Locate the cell with the specified text and output its [x, y] center coordinate. 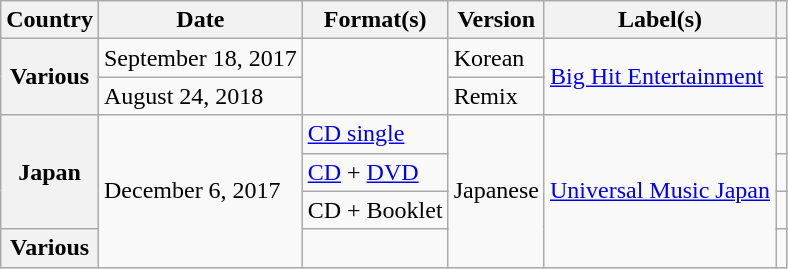
August 24, 2018 [200, 96]
September 18, 2017 [200, 58]
Date [200, 20]
CD + DVD [375, 172]
Label(s) [660, 20]
Japan [50, 172]
Big Hit Entertainment [660, 77]
CD single [375, 134]
Remix [496, 96]
Version [496, 20]
Japanese [496, 191]
CD + Booklet [375, 210]
Country [50, 20]
Universal Music Japan [660, 191]
December 6, 2017 [200, 191]
Korean [496, 58]
Format(s) [375, 20]
